Return (x, y) of the center of cell containing provided text 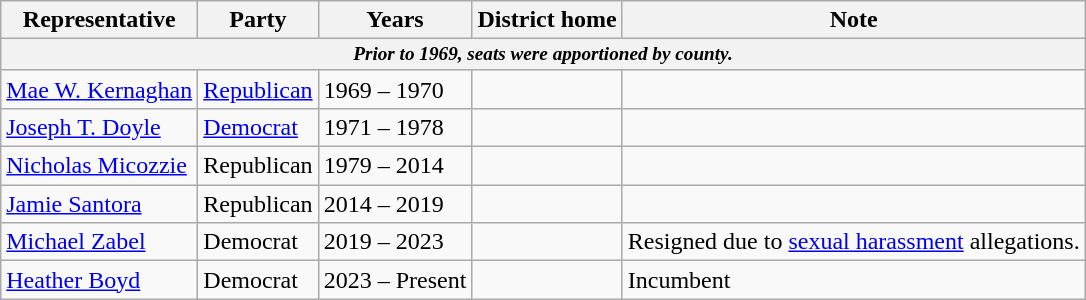
Mae W. Kernaghan (100, 89)
Note (854, 20)
Nicholas Micozzie (100, 166)
Michael Zabel (100, 242)
1979 – 2014 (395, 166)
Joseph T. Doyle (100, 128)
Party (258, 20)
1971 – 1978 (395, 128)
Jamie Santora (100, 204)
Years (395, 20)
Resigned due to sexual harassment allegations. (854, 242)
Prior to 1969, seats were apportioned by county. (543, 55)
1969 – 1970 (395, 89)
District home (547, 20)
2014 – 2019 (395, 204)
Incumbent (854, 280)
Heather Boyd (100, 280)
Representative (100, 20)
2019 – 2023 (395, 242)
2023 – Present (395, 280)
